Search for the cell housing the specified text and yield its [X, Y] center coordinate. 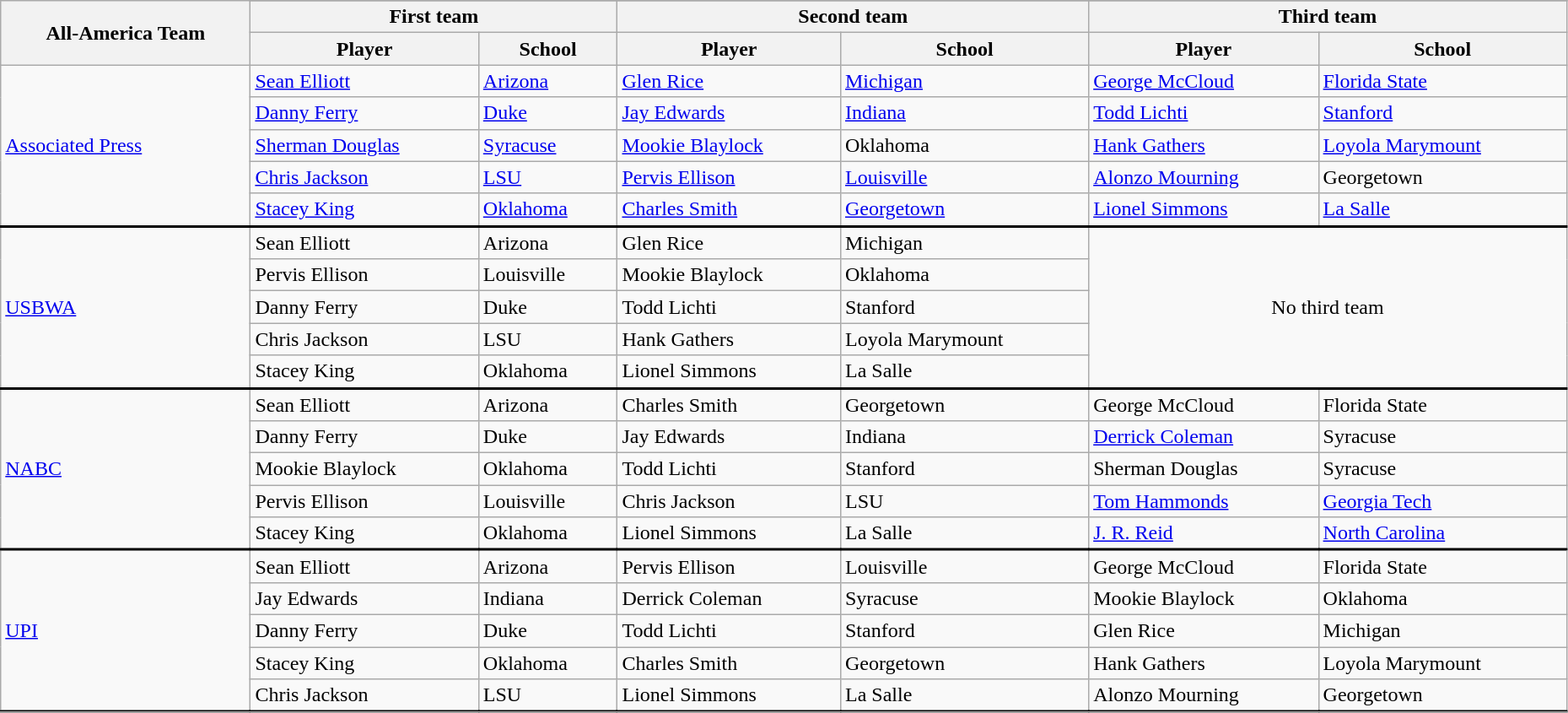
USBWA [126, 307]
First team [434, 17]
All-America Team [126, 33]
Georgia Tech [1442, 501]
North Carolina [1442, 533]
Associated Press [126, 145]
J. R. Reid [1204, 533]
No third team [1328, 307]
Third team [1328, 17]
Second team [854, 17]
Tom Hammonds [1204, 501]
UPI [126, 631]
NABC [126, 469]
